Locate the cell with the specified text and output its [X, Y] center coordinate. 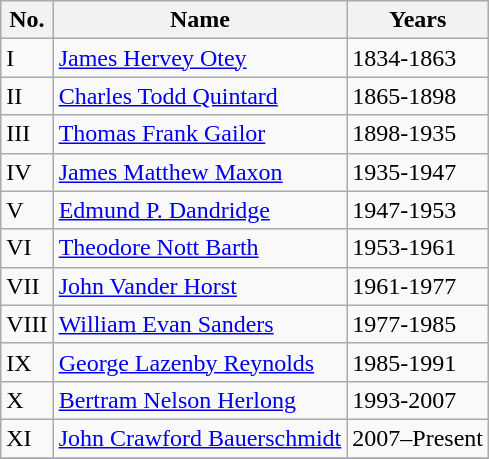
Theodore Nott Barth [200, 248]
Years [418, 20]
Bertram Nelson Herlong [200, 400]
1977-1985 [418, 324]
John Crawford Bauerschmidt [200, 438]
James Matthew Maxon [200, 172]
James Hervey Otey [200, 58]
1935-1947 [418, 172]
I [27, 58]
IV [27, 172]
No. [27, 20]
VII [27, 286]
III [27, 134]
1993-2007 [418, 400]
Name [200, 20]
John Vander Horst [200, 286]
1953-1961 [418, 248]
1898-1935 [418, 134]
George Lazenby Reynolds [200, 362]
VIII [27, 324]
Edmund P. Dandridge [200, 210]
1834-1863 [418, 58]
1947-1953 [418, 210]
V [27, 210]
Charles Todd Quintard [200, 96]
VI [27, 248]
1985-1991 [418, 362]
XI [27, 438]
1865-1898 [418, 96]
1961-1977 [418, 286]
II [27, 96]
William Evan Sanders [200, 324]
2007–Present [418, 438]
IX [27, 362]
X [27, 400]
Thomas Frank Gailor [200, 134]
